Extract the [X, Y] coordinate from the center of the cell holding the provided text.  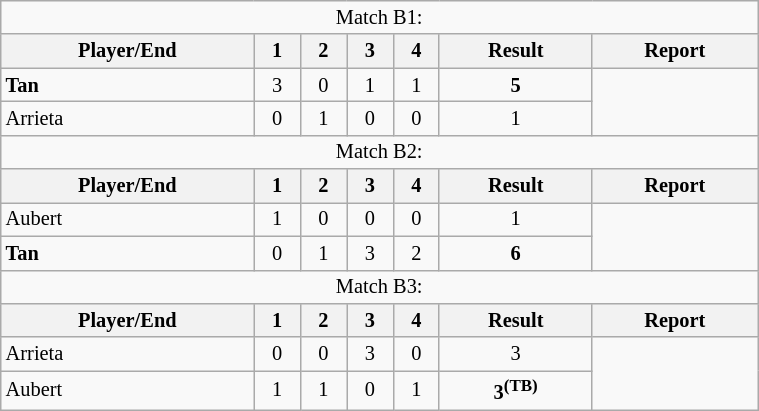
5 [515, 85]
Match B1: [380, 17]
Match B3: [380, 287]
6 [515, 253]
3(TB) [515, 390]
Match B2: [380, 152]
